Identify which cell holds the provided text, then report its (x, y) central coordinate. 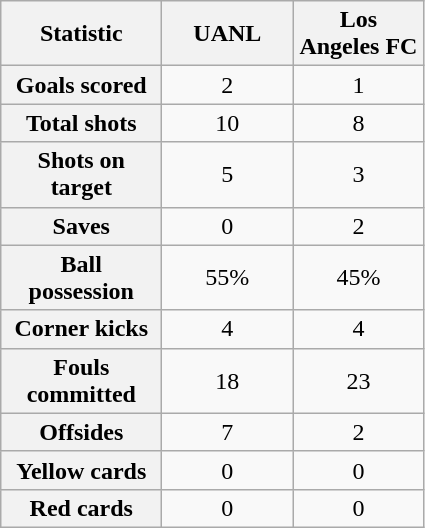
UANL (228, 34)
7 (228, 432)
Los Angeles FC (358, 34)
Red cards (82, 508)
Statistic (82, 34)
Corner kicks (82, 329)
Ball possession (82, 278)
18 (228, 380)
3 (358, 174)
Shots on target (82, 174)
45% (358, 278)
Offsides (82, 432)
Yellow cards (82, 470)
Fouls committed (82, 380)
5 (228, 174)
23 (358, 380)
Goals scored (82, 85)
Saves (82, 226)
Total shots (82, 123)
1 (358, 85)
55% (228, 278)
8 (358, 123)
10 (228, 123)
